Locate the cell with the specified text and output its (x, y) center coordinate. 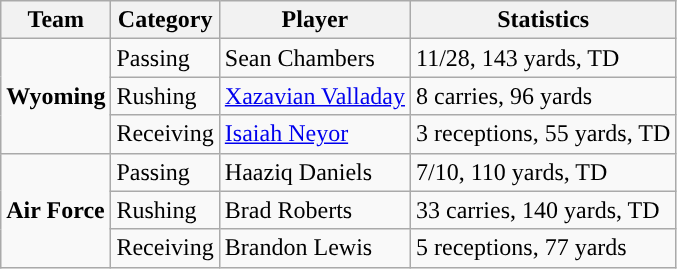
Brandon Lewis (314, 248)
5 receptions, 77 yards (544, 248)
Brad Roberts (314, 210)
8 carries, 96 yards (544, 96)
7/10, 110 yards, TD (544, 172)
Category (165, 20)
3 receptions, 55 yards, TD (544, 134)
Player (314, 20)
Statistics (544, 20)
Team (56, 20)
Haaziq Daniels (314, 172)
Sean Chambers (314, 58)
Wyoming (56, 96)
Xazavian Valladay (314, 96)
Air Force (56, 210)
11/28, 143 yards, TD (544, 58)
Isaiah Neyor (314, 134)
33 carries, 140 yards, TD (544, 210)
